Find where the given text appears and provide that cell's center as [X, Y] coordinate. 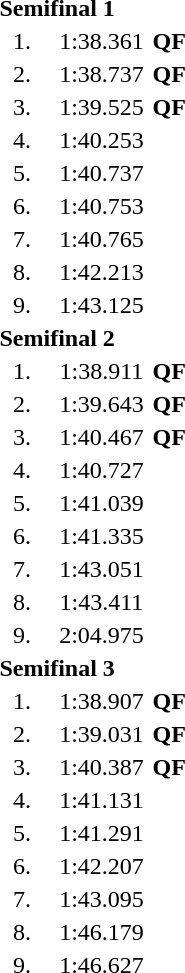
1:38.737 [102, 74]
1:40.253 [102, 140]
1:41.039 [102, 503]
1:41.131 [102, 800]
1:42.207 [102, 866]
1:43.411 [102, 602]
1:38.911 [102, 371]
1:40.387 [102, 767]
1:38.361 [102, 41]
1:39.643 [102, 404]
1:41.335 [102, 536]
1:40.753 [102, 206]
1:40.737 [102, 173]
1:42.213 [102, 272]
1:41.291 [102, 833]
1:43.051 [102, 569]
1:40.467 [102, 437]
1:38.907 [102, 701]
2:04.975 [102, 635]
1:43.095 [102, 899]
1:46.179 [102, 932]
1:40.727 [102, 470]
1:43.125 [102, 305]
1:39.031 [102, 734]
1:40.765 [102, 239]
1:39.525 [102, 107]
